Extract the [x, y] coordinate from the center of the cell holding the provided text.  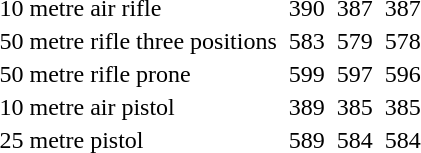
385 [354, 107]
389 [306, 107]
583 [306, 41]
579 [354, 41]
597 [354, 74]
599 [306, 74]
